Scan for the cell matching the given text and deliver its [x, y] coordinate at center. 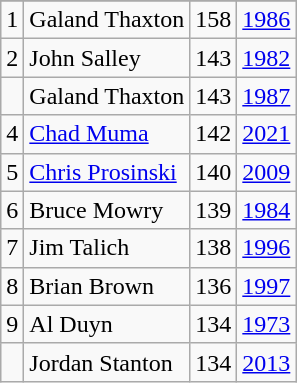
2013 [266, 362]
1996 [266, 248]
1984 [266, 210]
1982 [266, 58]
1986 [266, 20]
2021 [266, 134]
8 [12, 286]
142 [214, 134]
4 [12, 134]
140 [214, 172]
1987 [266, 96]
Al Duyn [107, 324]
6 [12, 210]
158 [214, 20]
John Salley [107, 58]
1997 [266, 286]
5 [12, 172]
139 [214, 210]
2 [12, 58]
Jim Talich [107, 248]
Brian Brown [107, 286]
9 [12, 324]
2009 [266, 172]
1 [12, 20]
1973 [266, 324]
7 [12, 248]
Chris Prosinski [107, 172]
138 [214, 248]
Bruce Mowry [107, 210]
136 [214, 286]
Chad Muma [107, 134]
Jordan Stanton [107, 362]
